Locate the cell with the specified text and output its (x, y) center coordinate. 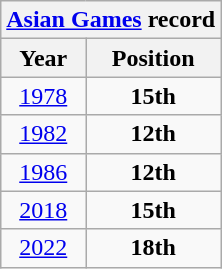
1986 (44, 172)
Position (154, 58)
1982 (44, 134)
2018 (44, 210)
Year (44, 58)
1978 (44, 96)
18th (154, 248)
2022 (44, 248)
Asian Games record (111, 20)
